Detect which cell encompasses the target text, then output its [X, Y] center coordinate. 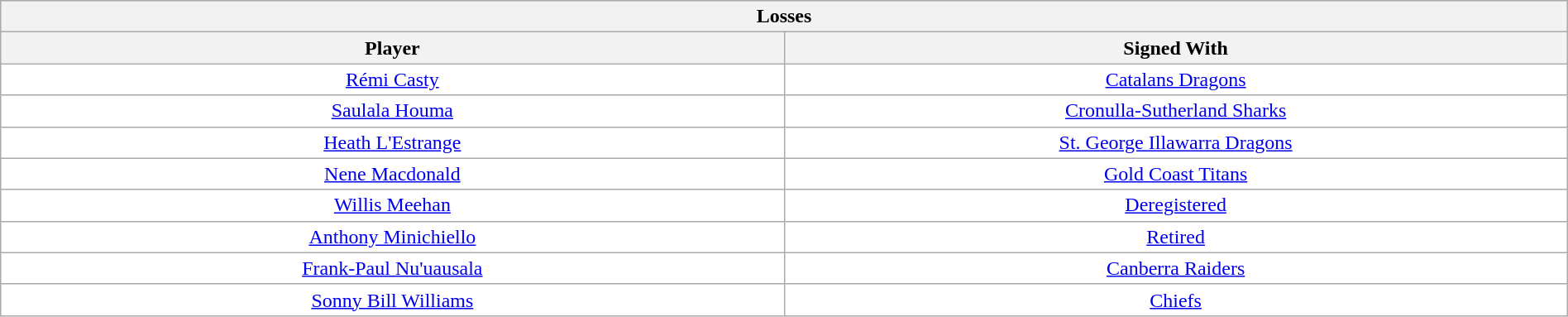
Sonny Bill Williams [392, 300]
Catalans Dragons [1176, 79]
Deregistered [1176, 205]
Losses [784, 17]
Cronulla-Sutherland Sharks [1176, 111]
Willis Meehan [392, 205]
Signed With [1176, 48]
Saulala Houma [392, 111]
Anthony Minichiello [392, 237]
Rémi Casty [392, 79]
Nene Macdonald [392, 174]
Canberra Raiders [1176, 268]
Player [392, 48]
Frank-Paul Nu'uausala [392, 268]
St. George Illawarra Dragons [1176, 142]
Chiefs [1176, 300]
Gold Coast Titans [1176, 174]
Retired [1176, 237]
Heath L'Estrange [392, 142]
